Find where the given text appears and provide that cell's center as (x, y) coordinate. 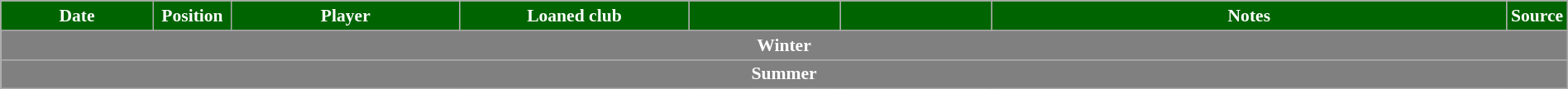
Loaned club (574, 16)
Player (346, 16)
Summer (784, 74)
Notes (1249, 16)
Source (1537, 16)
Date (78, 16)
Winter (784, 45)
Position (192, 16)
